Scan for the cell matching the given text and deliver its (x, y) coordinate at center. 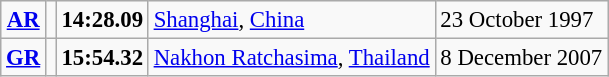
14:28.09 (102, 20)
Shanghai, China (292, 20)
15:54.32 (102, 58)
GR (24, 58)
AR (24, 20)
8 December 2007 (522, 58)
23 October 1997 (522, 20)
Nakhon Ratchasima, Thailand (292, 58)
